Determine the (X, Y) coordinate at the center of the cell enclosing the given text.  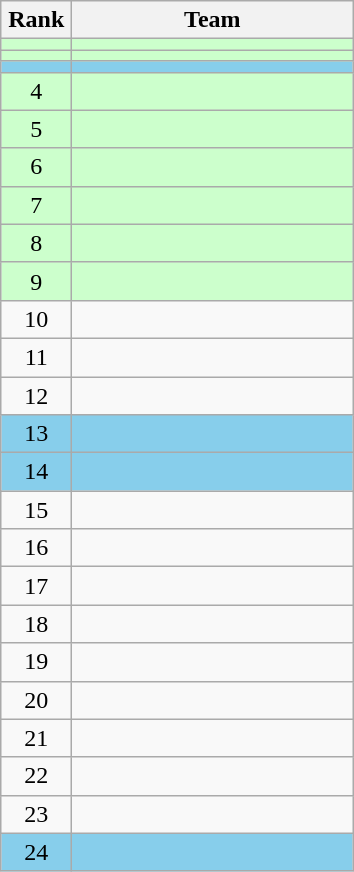
6 (36, 167)
5 (36, 129)
7 (36, 205)
11 (36, 357)
Team (212, 20)
9 (36, 281)
24 (36, 852)
20 (36, 700)
23 (36, 814)
Rank (36, 20)
21 (36, 738)
18 (36, 624)
10 (36, 319)
15 (36, 510)
22 (36, 776)
14 (36, 472)
13 (36, 434)
4 (36, 91)
16 (36, 548)
17 (36, 586)
8 (36, 243)
19 (36, 662)
12 (36, 395)
